Search for the cell housing the specified text and yield its [x, y] center coordinate. 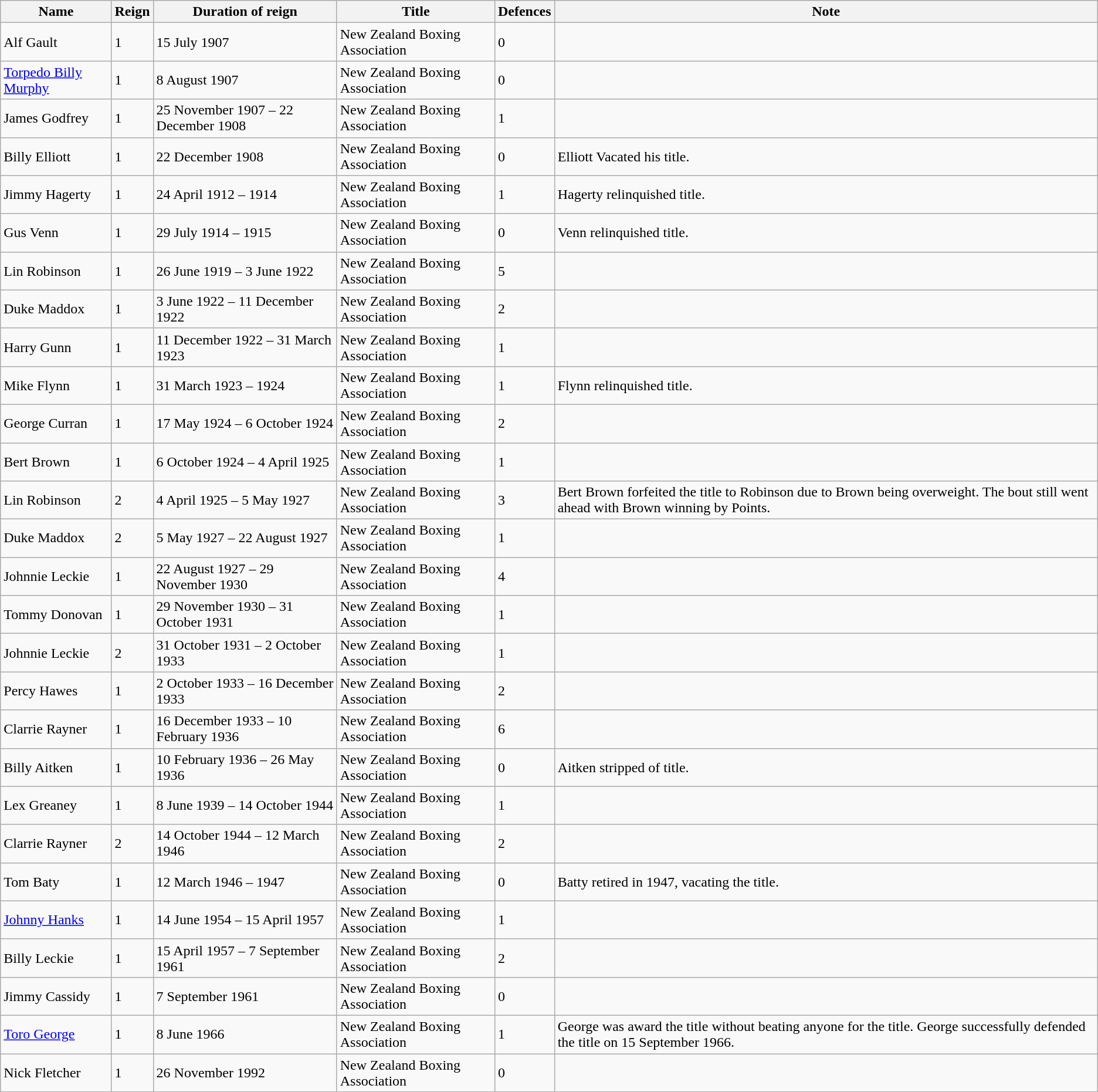
Defences [524, 12]
12 March 1946 – 1947 [245, 881]
26 November 1992 [245, 1073]
Torpedo Billy Murphy [56, 80]
16 December 1933 – 10 February 1936 [245, 729]
2 October 1933 – 16 December 1933 [245, 691]
8 June 1939 – 14 October 1944 [245, 805]
Reign [133, 12]
George was award the title without beating anyone for the title. George successfully defended the title on 15 September 1966. [826, 1034]
11 December 1922 – 31 March 1923 [245, 347]
Bert Brown forfeited the title to Robinson due to Brown being overweight. The bout still went ahead with Brown winning by Points. [826, 500]
4 April 1925 – 5 May 1927 [245, 500]
22 August 1927 – 29 November 1930 [245, 576]
26 June 1919 – 3 June 1922 [245, 271]
Hagerty relinquished title. [826, 195]
3 [524, 500]
8 June 1966 [245, 1034]
Jimmy Cassidy [56, 996]
Note [826, 12]
Billy Leckie [56, 958]
Harry Gunn [56, 347]
31 October 1931 – 2 October 1933 [245, 653]
15 July 1907 [245, 42]
8 August 1907 [245, 80]
Nick Fletcher [56, 1073]
Tom Baty [56, 881]
3 June 1922 – 11 December 1922 [245, 309]
Percy Hawes [56, 691]
29 July 1914 – 1915 [245, 232]
4 [524, 576]
Name [56, 12]
James Godfrey [56, 119]
Title [415, 12]
Duration of reign [245, 12]
Batty retired in 1947, vacating the title. [826, 881]
15 April 1957 – 7 September 1961 [245, 958]
Toro George [56, 1034]
22 December 1908 [245, 156]
Alf Gault [56, 42]
Tommy Donovan [56, 615]
Billy Elliott [56, 156]
25 November 1907 – 22 December 1908 [245, 119]
17 May 1924 – 6 October 1924 [245, 424]
6 October 1924 – 4 April 1925 [245, 461]
Billy Aitken [56, 768]
10 February 1936 – 26 May 1936 [245, 768]
Johnny Hanks [56, 920]
Mike Flynn [56, 385]
Flynn relinquished title. [826, 385]
14 October 1944 – 12 March 1946 [245, 844]
Lex Greaney [56, 805]
Bert Brown [56, 461]
Elliott Vacated his title. [826, 156]
Venn relinquished title. [826, 232]
7 September 1961 [245, 996]
Jimmy Hagerty [56, 195]
Aitken stripped of title. [826, 768]
George Curran [56, 424]
24 April 1912 – 1914 [245, 195]
14 June 1954 – 15 April 1957 [245, 920]
31 March 1923 – 1924 [245, 385]
29 November 1930 – 31 October 1931 [245, 615]
Gus Venn [56, 232]
6 [524, 729]
5 [524, 271]
5 May 1927 – 22 August 1927 [245, 539]
